From the cell containing the given text, extract its center point as [x, y] coordinate. 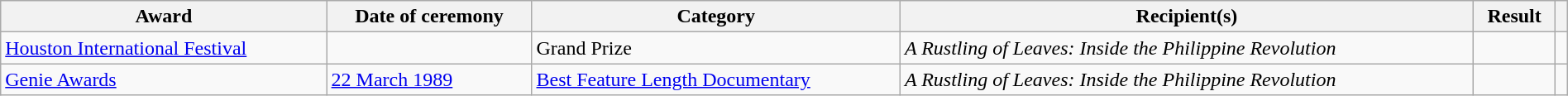
22 March 1989 [429, 79]
Best Feature Length Documentary [716, 79]
Date of ceremony [429, 17]
Category [716, 17]
Award [164, 17]
Recipient(s) [1186, 17]
Grand Prize [716, 48]
Result [1513, 17]
Genie Awards [164, 79]
Houston International Festival [164, 48]
